Search for the cell housing the specified text and yield its (X, Y) center coordinate. 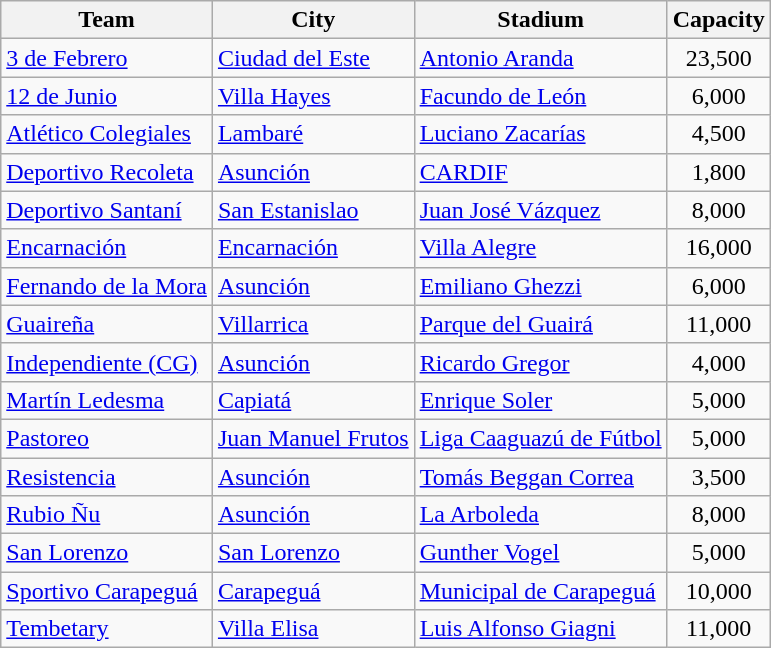
Deportivo Santaní (107, 210)
Guaireña (107, 324)
Parque del Guairá (540, 324)
Emiliano Ghezzi (540, 286)
Gunther Vogel (540, 553)
Atlético Colegiales (107, 134)
Independiente (CG) (107, 362)
Villa Alegre (540, 248)
Luis Alfonso Giagni (540, 629)
Villarrica (313, 324)
City (313, 20)
Juan José Vázquez (540, 210)
12 de Junio (107, 96)
Team (107, 20)
Resistencia (107, 477)
10,000 (718, 591)
San Estanislao (313, 210)
Ricardo Gregor (540, 362)
Lambaré (313, 134)
CARDIF (540, 172)
Martín Ledesma (107, 400)
4,500 (718, 134)
Capacity (718, 20)
Antonio Aranda (540, 58)
Municipal de Carapeguá (540, 591)
Rubio Ñu (107, 515)
3,500 (718, 477)
Facundo de León (540, 96)
Capiatá (313, 400)
Tomás Beggan Correa (540, 477)
Fernando de la Mora (107, 286)
4,000 (718, 362)
Villa Elisa (313, 629)
16,000 (718, 248)
Pastoreo (107, 438)
Deportivo Recoleta (107, 172)
Villa Hayes (313, 96)
Enrique Soler (540, 400)
Ciudad del Este (313, 58)
Luciano Zacarías (540, 134)
1,800 (718, 172)
Liga Caaguazú de Fútbol (540, 438)
La Arboleda (540, 515)
23,500 (718, 58)
Juan Manuel Frutos (313, 438)
Stadium (540, 20)
Tembetary (107, 629)
3 de Febrero (107, 58)
Carapeguá (313, 591)
Sportivo Carapeguá (107, 591)
